Return the [x, y] coordinate for the center point of the cell that contains the specified text.  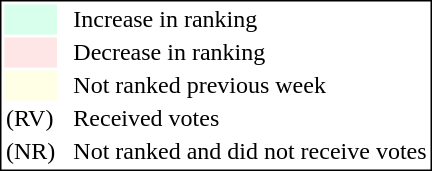
Increase in ranking [250, 19]
Not ranked previous week [250, 85]
Decrease in ranking [250, 53]
Not ranked and did not receive votes [250, 151]
(RV) [30, 119]
(NR) [30, 151]
Received votes [250, 119]
